Search for the cell housing the specified text and yield its (X, Y) center coordinate. 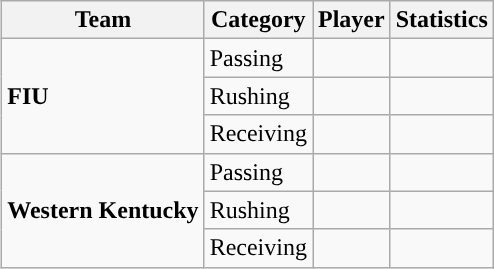
Statistics (442, 20)
Player (351, 20)
Western Kentucky (103, 210)
FIU (103, 96)
Team (103, 20)
Category (258, 20)
